Identify which cell holds the provided text, then report its (X, Y) central coordinate. 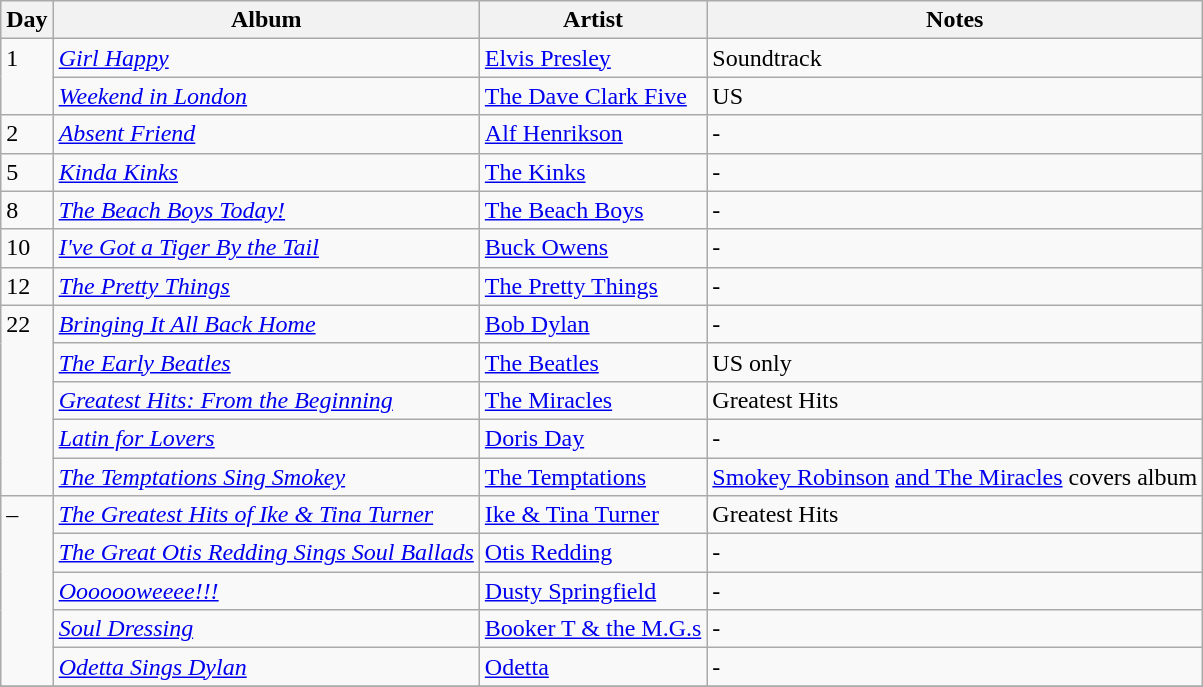
Bringing It All Back Home (266, 324)
5 (27, 172)
Artist (593, 20)
The Temptations (593, 477)
Day (27, 20)
Absent Friend (266, 134)
Ike & Tina Turner (593, 515)
Odetta (593, 667)
Elvis Presley (593, 58)
– (27, 591)
Alf Henrikson (593, 134)
Weekend in London (266, 96)
Otis Redding (593, 553)
Ooooooweeee!!! (266, 591)
Soundtrack (955, 58)
The Kinks (593, 172)
22 (27, 400)
Notes (955, 20)
Doris Day (593, 438)
Smokey Robinson and The Miracles covers album (955, 477)
Booker T & the M.G.s (593, 629)
The Beatles (593, 362)
2 (27, 134)
The Early Beatles (266, 362)
Album (266, 20)
Soul Dressing (266, 629)
1 (27, 77)
Dusty Springfield (593, 591)
Greatest Hits: From the Beginning (266, 400)
The Temptations Sing Smokey (266, 477)
US only (955, 362)
Odetta Sings Dylan (266, 667)
US (955, 96)
Girl Happy (266, 58)
Latin for Lovers (266, 438)
The Dave Clark Five (593, 96)
Buck Owens (593, 248)
Bob Dylan (593, 324)
Kinda Kinks (266, 172)
12 (27, 286)
10 (27, 248)
The Greatest Hits of Ike & Tina Turner (266, 515)
The Beach Boys (593, 210)
The Miracles (593, 400)
The Great Otis Redding Sings Soul Ballads (266, 553)
I've Got a Tiger By the Tail (266, 248)
The Beach Boys Today! (266, 210)
8 (27, 210)
